Output the (X, Y) coordinate of the center of the cell containing the given text.  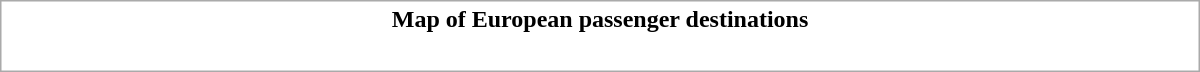
Map of European passenger destinations (600, 19)
